Output the [x, y] coordinate of the center of the cell containing the given text.  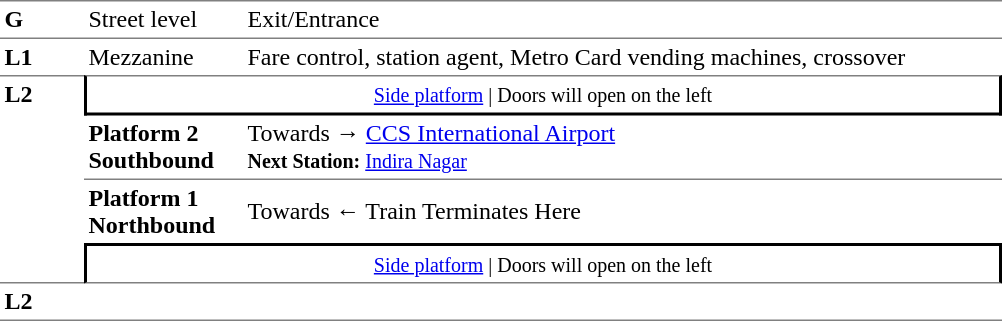
Towards → CCS International AirportNext Station: Indira Nagar [622, 148]
G [42, 20]
L1 [42, 57]
Street level [164, 20]
Exit/Entrance [622, 20]
Platform 1Northbound [164, 212]
Towards ← Train Terminates Here [622, 212]
Mezzanine [164, 57]
L2 [42, 179]
Platform 2Southbound [164, 148]
Fare control, station agent, Metro Card vending machines, crossover [622, 57]
